Locate the cell with the specified text and output its (X, Y) center coordinate. 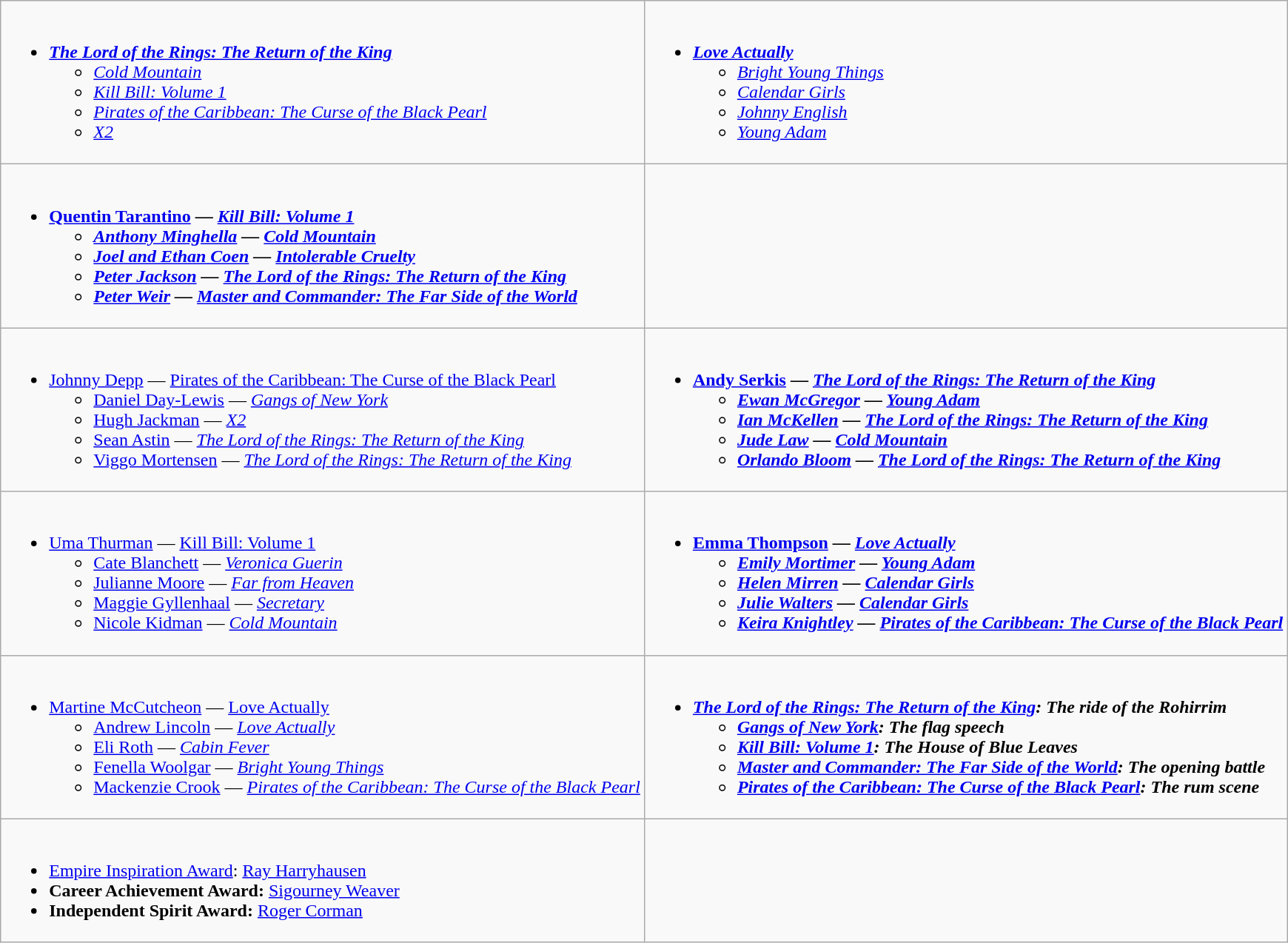
The Lord of the Rings: The Return of the KingCold MountainKill Bill: Volume 1Pirates of the Caribbean: The Curse of the Black PearlX2 (323, 83)
Empire Inspiration Award: Ray HarryhausenCareer Achievement Award: Sigourney WeaverIndependent Spirit Award: Roger Corman (323, 881)
Love ActuallyBright Young ThingsCalendar GirlsJohnny EnglishYoung Adam (966, 83)
